Return the (X, Y) coordinate for the center point of the cell that contains the specified text.  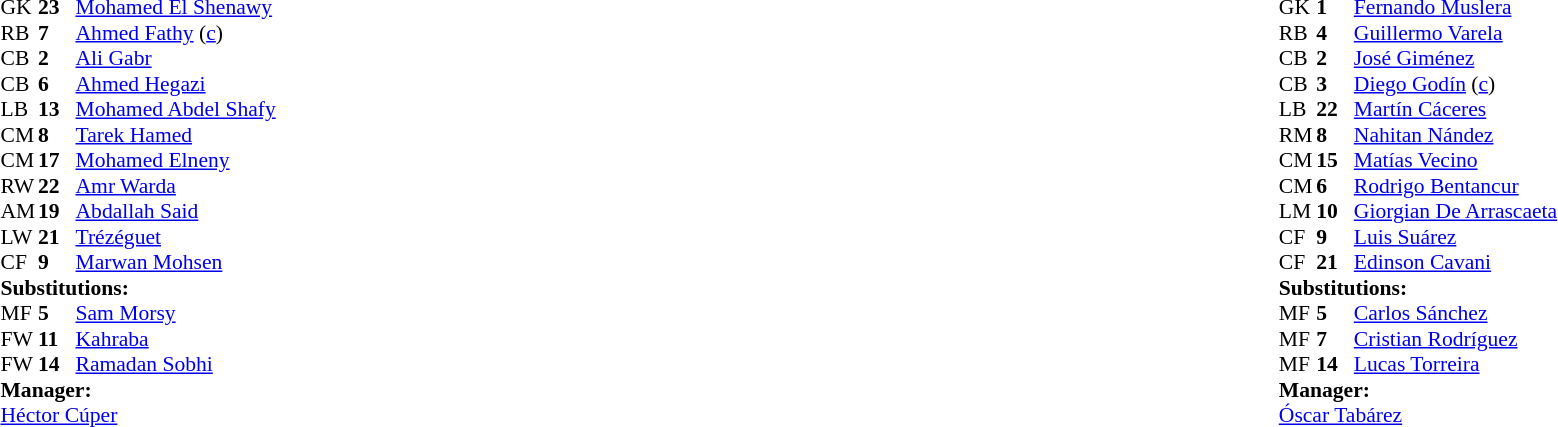
Trézéguet (176, 237)
3 (1335, 84)
Cristian Rodríguez (1456, 339)
Kahraba (176, 339)
19 (57, 211)
RM (1298, 135)
Ahmed Fathy (c) (176, 33)
Nahitan Nández (1456, 135)
Marwan Mohsen (176, 263)
Lucas Torreira (1456, 365)
Giorgian De Arrascaeta (1456, 211)
Rodrigo Bentancur (1456, 186)
RW (19, 186)
Martín Cáceres (1456, 109)
15 (1335, 161)
Tarek Hamed (176, 135)
LW (19, 237)
10 (1335, 211)
Ramadan Sobhi (176, 365)
Mohamed Abdel Shafy (176, 109)
17 (57, 161)
José Giménez (1456, 59)
Amr Warda (176, 186)
Ahmed Hegazi (176, 84)
Abdallah Said (176, 211)
Matías Vecino (1456, 161)
AM (19, 211)
Ali Gabr (176, 59)
4 (1335, 33)
Edinson Cavani (1456, 263)
Diego Godín (c) (1456, 84)
Luis Suárez (1456, 237)
11 (57, 339)
LM (1298, 211)
Sam Morsy (176, 313)
Mohamed Elneny (176, 161)
13 (57, 109)
Guillermo Varela (1456, 33)
Carlos Sánchez (1456, 313)
